Output the [x, y] coordinate of the center of the cell containing the given text.  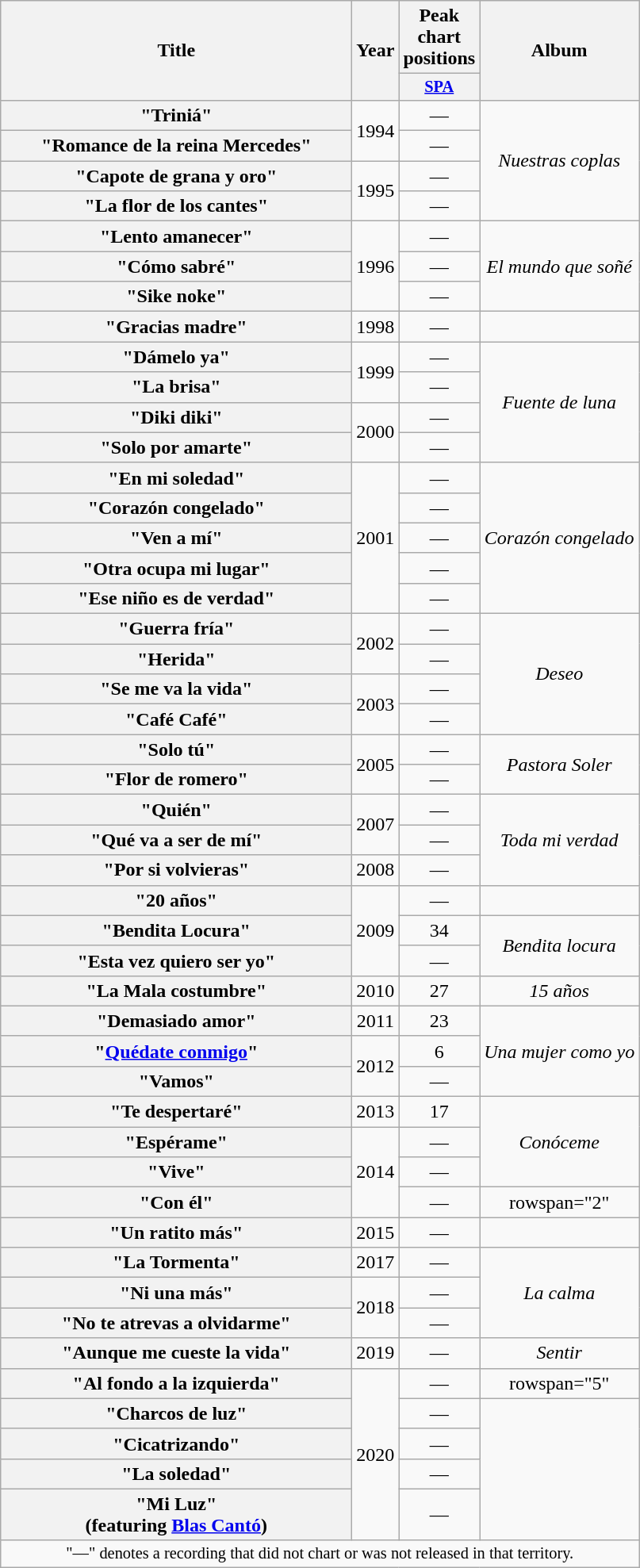
Toda mi verdad [560, 840]
"Espérame" [176, 1142]
2007 [376, 825]
"—" denotes a recording that did not chart or was not released in that territory. [320, 1554]
"Sike noke" [176, 297]
"Aunque me cueste la vida" [176, 1353]
2015 [376, 1233]
"Café Café" [176, 719]
1995 [376, 191]
2003 [376, 704]
Album [560, 51]
El mundo que soñé [560, 266]
17 [439, 1112]
2020 [376, 1455]
"Guerra fría" [176, 629]
"Quién" [176, 810]
2012 [376, 1066]
Fuente de luna [560, 402]
Pastora Soler [560, 765]
"No te atrevas a olvidarme" [176, 1323]
2013 [376, 1112]
"Dámelo ya" [176, 357]
"Flor de romero" [176, 780]
"Por si volvieras" [176, 870]
La calma [560, 1293]
2014 [376, 1172]
"20 años" [176, 900]
Conóceme [560, 1142]
"La brisa" [176, 387]
"Demasiado amor" [176, 1021]
"Diki diki" [176, 417]
Nuestras coplas [560, 160]
23 [439, 1021]
15 años [560, 991]
"Vive" [176, 1172]
1999 [376, 372]
Year [376, 51]
2009 [376, 930]
2019 [376, 1353]
"Quédate conmigo" [176, 1051]
rowspan="2" [560, 1202]
"La Tormenta" [176, 1263]
2000 [376, 432]
rowspan="5" [560, 1383]
1998 [376, 327]
2018 [376, 1308]
1996 [376, 266]
"Bendita Locura" [176, 930]
"Lento amanecer" [176, 236]
Corazón congelado [560, 538]
"Cicatrizando" [176, 1443]
"Charcos de luz" [176, 1413]
2010 [376, 991]
Sentir [560, 1353]
"Otra ocupa mi lugar" [176, 568]
2011 [376, 1021]
"Romance de la reina Mercedes" [176, 146]
2008 [376, 870]
"Un ratito más" [176, 1233]
"Ni una más" [176, 1293]
"Corazón congelado" [176, 508]
"Con él" [176, 1202]
"Al fondo a la izquierda" [176, 1383]
"En mi soledad" [176, 477]
"La Mala costumbre" [176, 991]
"Mi Luz"(featuring Blas Cantó) [176, 1515]
"La flor de los cantes" [176, 206]
"Capote de grana y oro" [176, 176]
27 [439, 991]
SPA [439, 87]
"Solo por amarte" [176, 447]
"Se me va la vida" [176, 689]
"Vamos" [176, 1081]
34 [439, 930]
1994 [376, 130]
2005 [376, 765]
2002 [376, 644]
"Ven a mí" [176, 538]
Deseo [560, 674]
Peak chart positions [439, 37]
2017 [376, 1263]
"Te despertaré" [176, 1112]
"Solo tú" [176, 749]
"Ese niño es de verdad" [176, 598]
"Qué va a ser de mí" [176, 840]
"Cómo sabré" [176, 266]
"Herida" [176, 659]
"Triniá" [176, 115]
Una mujer como yo [560, 1051]
"Gracias madre" [176, 327]
6 [439, 1051]
Title [176, 51]
Bendita locura [560, 945]
"La soledad" [176, 1474]
2001 [376, 538]
"Esta vez quiero ser yo" [176, 960]
